Pinpoint the cell where the given text exists, returning its [X, Y] midpoint coordinate. 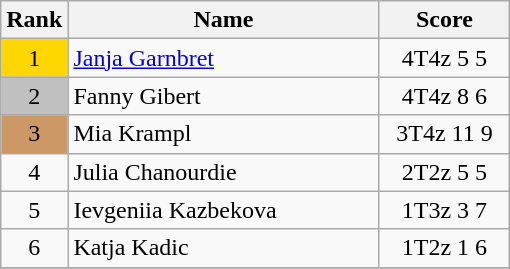
Name [224, 20]
3T4z 11 9 [444, 134]
Rank [34, 20]
5 [34, 210]
Katja Kadic [224, 248]
Julia Chanourdie [224, 172]
Score [444, 20]
4T4z 8 6 [444, 96]
6 [34, 248]
4T4z 5 5 [444, 58]
Mia Krampl [224, 134]
Fanny Gibert [224, 96]
Janja Garnbret [224, 58]
3 [34, 134]
Ievgeniia Kazbekova [224, 210]
2T2z 5 5 [444, 172]
1 [34, 58]
4 [34, 172]
2 [34, 96]
1T2z 1 6 [444, 248]
1T3z 3 7 [444, 210]
